For the text-containing cell, return its midpoint in (X, Y) coordinate format. 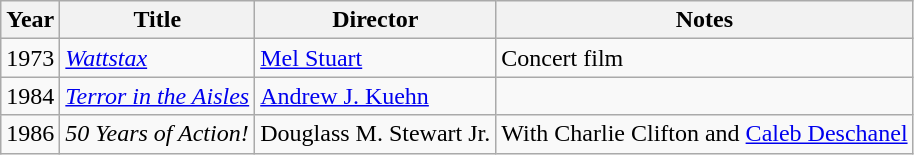
Notes (704, 20)
50 Years of Action! (158, 134)
Director (376, 20)
1973 (30, 58)
Wattstax (158, 58)
Terror in the Aisles (158, 96)
Title (158, 20)
Andrew J. Kuehn (376, 96)
Douglass M. Stewart Jr. (376, 134)
Year (30, 20)
Mel Stuart (376, 58)
Concert film (704, 58)
1984 (30, 96)
1986 (30, 134)
With Charlie Clifton and Caleb Deschanel (704, 134)
